Output the (X, Y) coordinate of the center of the cell containing the given text.  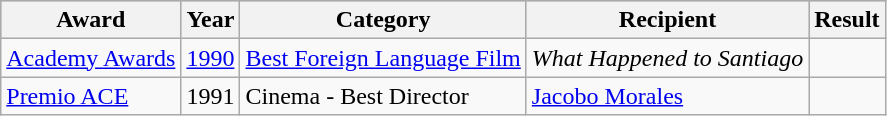
Academy Awards (91, 58)
Recipient (667, 20)
What Happened to Santiago (667, 58)
Category (383, 20)
1990 (210, 58)
1991 (210, 96)
Year (210, 20)
Premio ACE (91, 96)
Best Foreign Language Film (383, 58)
Cinema - Best Director (383, 96)
Jacobo Morales (667, 96)
Result (847, 20)
Award (91, 20)
